Return the (x, y) coordinate for the center point of the cell that contains the specified text.  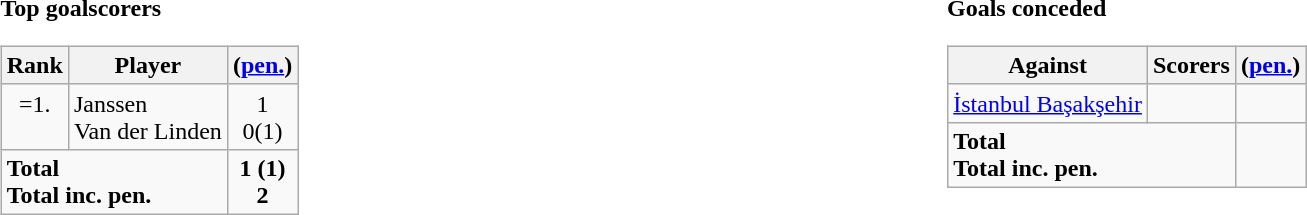
1 0(1) (262, 116)
Against (1048, 65)
1 (1) 2 (262, 182)
Janssen Van der Linden (148, 116)
Scorers (1191, 65)
İstanbul Başakşehir (1048, 103)
=1. (34, 116)
Rank (34, 65)
Player (148, 65)
